Provide the (x, y) coordinate of the cell's center where the given text is located.  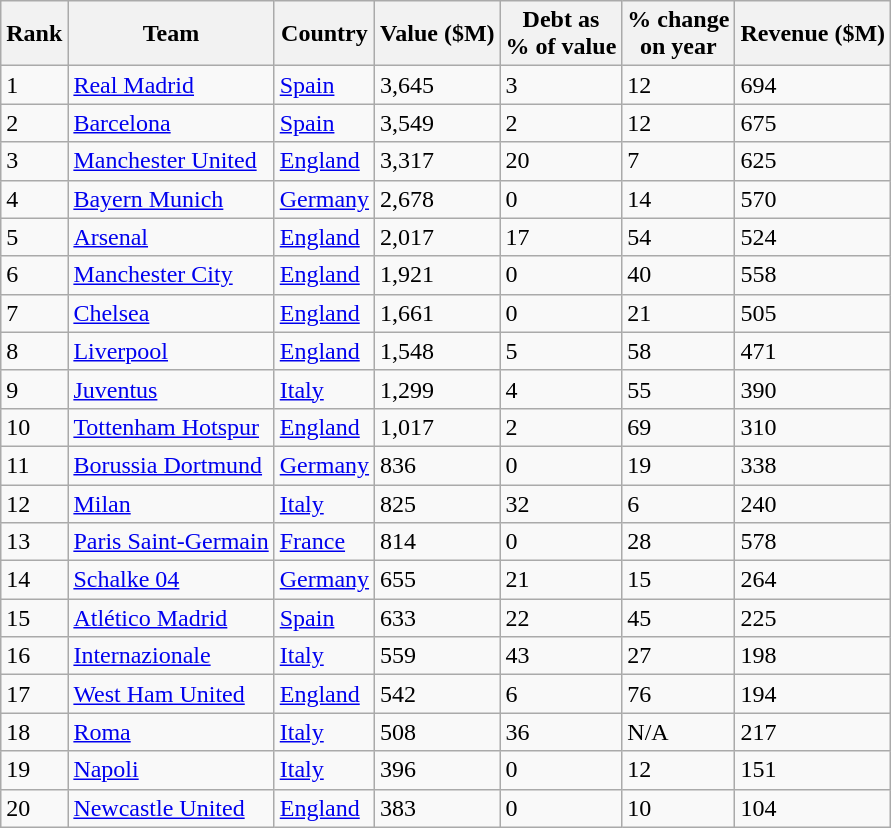
Napoli (171, 770)
1,299 (438, 389)
69 (678, 427)
655 (438, 580)
22 (561, 618)
% changeon year (678, 34)
Revenue ($M) (813, 34)
104 (813, 808)
Liverpool (171, 351)
Juventus (171, 389)
836 (438, 465)
3,317 (438, 161)
Debt as% of value (561, 34)
1,921 (438, 275)
240 (813, 503)
396 (438, 770)
55 (678, 389)
633 (438, 618)
36 (561, 732)
16 (34, 656)
76 (678, 694)
825 (438, 503)
45 (678, 618)
198 (813, 656)
1 (34, 85)
559 (438, 656)
Chelsea (171, 313)
542 (438, 694)
217 (813, 732)
Paris Saint-Germain (171, 542)
West Ham United (171, 694)
814 (438, 542)
58 (678, 351)
N/A (678, 732)
France (324, 542)
11 (34, 465)
2,678 (438, 199)
3,549 (438, 123)
Atlético Madrid (171, 618)
471 (813, 351)
625 (813, 161)
194 (813, 694)
1,548 (438, 351)
338 (813, 465)
Manchester City (171, 275)
40 (678, 275)
578 (813, 542)
264 (813, 580)
Value ($M) (438, 34)
383 (438, 808)
508 (438, 732)
Tottenham Hotspur (171, 427)
27 (678, 656)
Newcastle United (171, 808)
2,017 (438, 237)
524 (813, 237)
1,661 (438, 313)
Borussia Dortmund (171, 465)
Manchester United (171, 161)
43 (561, 656)
310 (813, 427)
18 (34, 732)
54 (678, 237)
390 (813, 389)
Bayern Munich (171, 199)
3,645 (438, 85)
13 (34, 542)
Team (171, 34)
Barcelona (171, 123)
151 (813, 770)
675 (813, 123)
8 (34, 351)
Milan (171, 503)
1,017 (438, 427)
Roma (171, 732)
28 (678, 542)
32 (561, 503)
Country (324, 34)
694 (813, 85)
505 (813, 313)
558 (813, 275)
Internazionale (171, 656)
Rank (34, 34)
9 (34, 389)
Schalke 04 (171, 580)
Real Madrid (171, 85)
Arsenal (171, 237)
570 (813, 199)
225 (813, 618)
